Return the [X, Y] coordinate for the center point of the cell that contains the specified text.  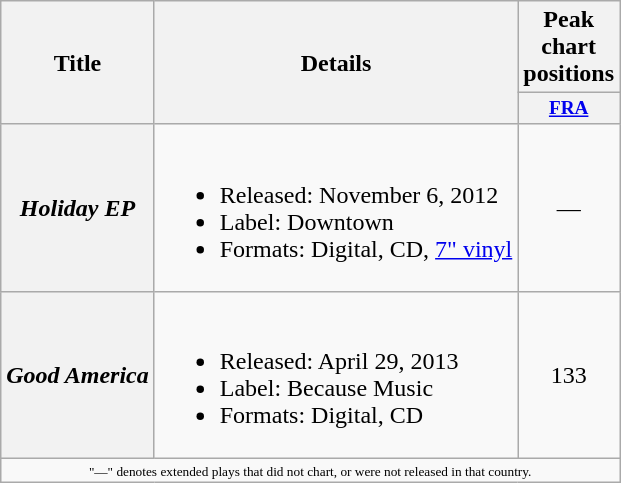
Good America [78, 376]
Peak chart positions [569, 47]
Title [78, 63]
"—" denotes extended plays that did not chart, or were not released in that country. [310, 471]
FRA [569, 109]
— [569, 208]
Holiday EP [78, 208]
Released: November 6, 2012Label: DowntownFormats: Digital, CD, 7" vinyl [336, 208]
Released: April 29, 2013Label: Because MusicFormats: Digital, CD [336, 376]
133 [569, 376]
Details [336, 63]
